Return [x, y] of the center of cell containing provided text 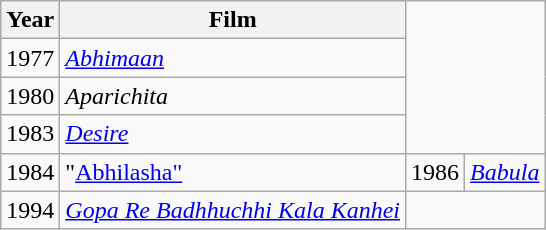
1977 [30, 58]
Film [233, 20]
Year [30, 20]
1983 [30, 134]
1986 [436, 172]
Abhimaan [233, 58]
1984 [30, 172]
Babula [505, 172]
1980 [30, 96]
1994 [30, 210]
Aparichita [233, 96]
Desire [233, 134]
Gopa Re Badhhuchhi Kala Kanhei [233, 210]
"Abhilasha" [233, 172]
